Determine the (X, Y) coordinate at the center of the cell enclosing the given text.  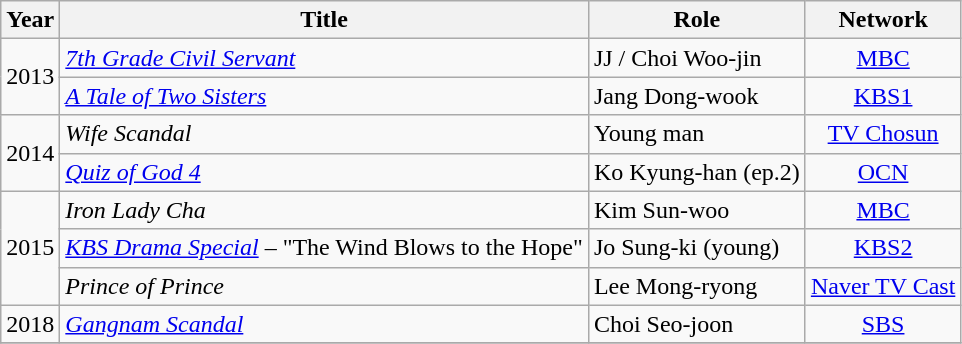
Prince of Prince (324, 286)
JJ / Choi Woo-jin (696, 58)
2018 (30, 324)
Ko Kyung-han (ep.2) (696, 172)
Iron Lady Cha (324, 210)
Role (696, 20)
Year (30, 20)
Gangnam Scandal (324, 324)
2015 (30, 248)
Young man (696, 134)
OCN (882, 172)
Wife Scandal (324, 134)
Jang Dong-wook (696, 96)
SBS (882, 324)
KBS2 (882, 248)
A Tale of Two Sisters (324, 96)
7th Grade Civil Servant (324, 58)
Kim Sun-woo (696, 210)
TV Chosun (882, 134)
Lee Mong-ryong (696, 286)
2014 (30, 153)
Title (324, 20)
Network (882, 20)
Choi Seo-joon (696, 324)
Quiz of God 4 (324, 172)
KBS1 (882, 96)
Jo Sung-ki (young) (696, 248)
Naver TV Cast (882, 286)
2013 (30, 77)
KBS Drama Special – "The Wind Blows to the Hope" (324, 248)
